Output the (X, Y) coordinate of the center of the cell containing the given text.  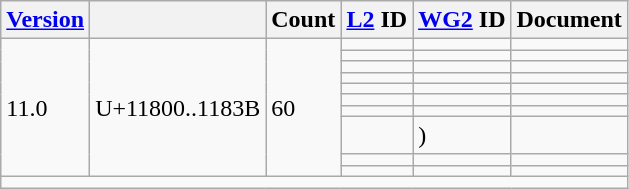
Document (569, 20)
Count (304, 20)
U+11800..1183B (178, 108)
L2 ID (377, 20)
Version (46, 20)
) (462, 135)
11.0 (46, 108)
60 (304, 108)
WG2 ID (462, 20)
